Extract the (X, Y) coordinate from the center of the cell holding the provided text.  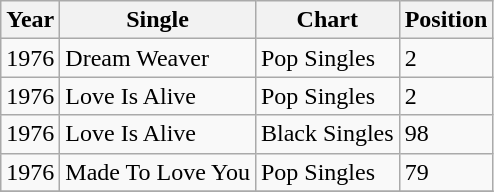
Position (446, 20)
Dream Weaver (158, 58)
Made To Love You (158, 172)
Year (30, 20)
79 (446, 172)
Black Singles (327, 134)
Chart (327, 20)
Single (158, 20)
98 (446, 134)
